Scan for the cell matching the given text and deliver its [x, y] coordinate at center. 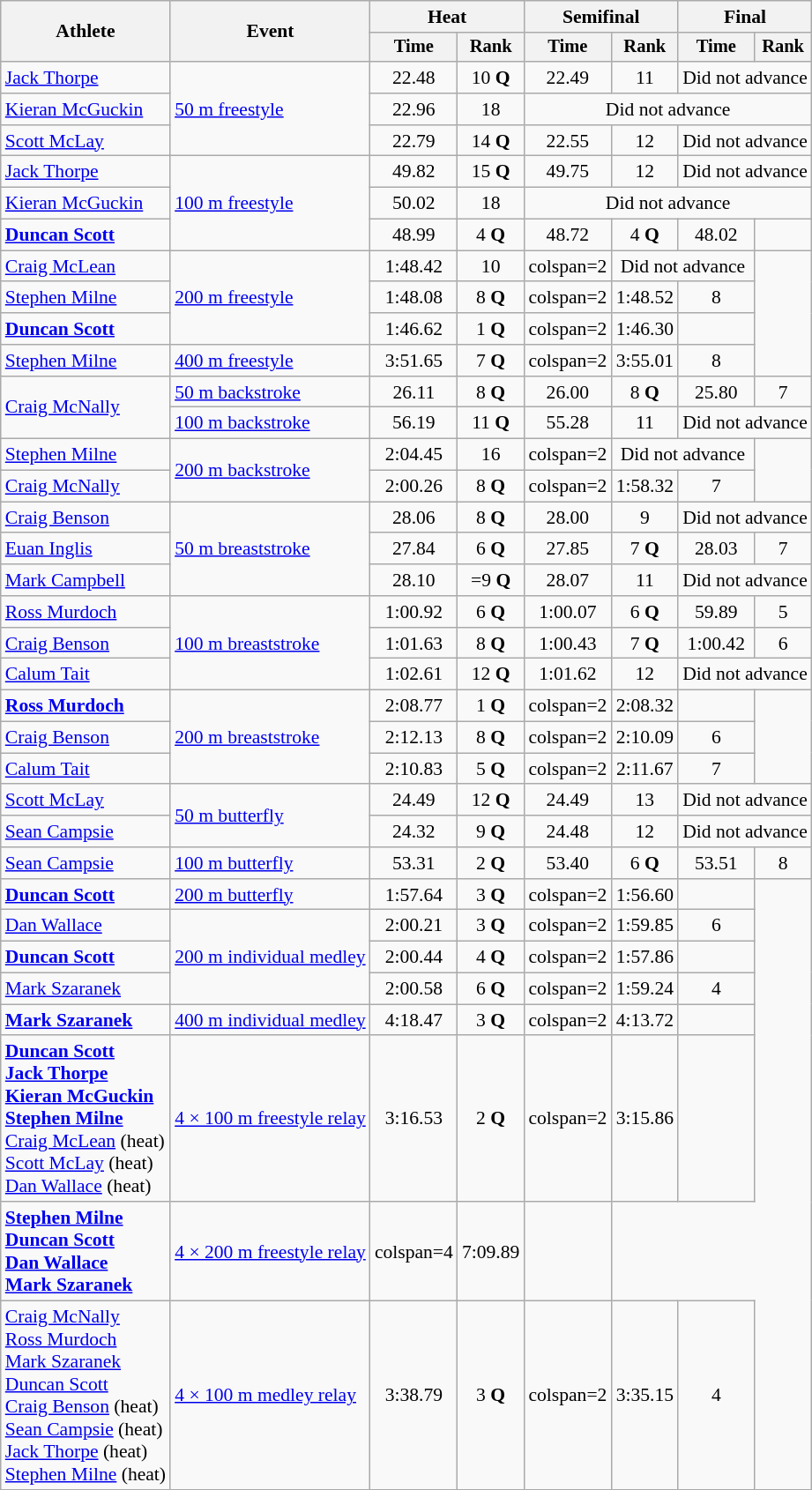
4:13.72 [644, 1020]
Event [270, 32]
50 m butterfly [270, 816]
50.02 [414, 204]
15 Q [490, 172]
Heat [448, 17]
55.28 [568, 423]
24.48 [568, 831]
400 m individual medley [270, 1020]
100 m backstroke [270, 423]
22.79 [414, 141]
200 m butterfly [270, 895]
53.40 [568, 863]
28.10 [414, 580]
Athlete [86, 32]
3:35.15 [644, 1396]
100 m breaststroke [270, 644]
Duncan ScottJack ThorpeKieran McGuckinStephen MilneCraig McLean (heat)Scott McLay (heat)Dan Wallace (heat) [86, 1120]
10 [490, 266]
28.06 [414, 518]
3:51.65 [414, 361]
26.00 [568, 392]
100 m butterfly [270, 863]
16 [490, 455]
1:57.64 [414, 895]
Mark Campbell [86, 580]
400 m freestyle [270, 361]
24.32 [414, 831]
48.99 [414, 235]
2:12.13 [414, 738]
2:10.09 [644, 738]
2:00.58 [414, 989]
11 Q [490, 423]
2:10.83 [414, 769]
=9 Q [490, 580]
49.75 [568, 172]
50 m breaststroke [270, 548]
3:38.79 [414, 1396]
2:04.45 [414, 455]
28.03 [716, 549]
1:48.08 [414, 298]
Final [745, 17]
14 Q [490, 141]
1:00.07 [568, 612]
4 × 200 m freestyle relay [270, 1251]
100 m freestyle [270, 203]
4 × 100 m medley relay [270, 1396]
1:46.30 [644, 329]
2:00.26 [414, 487]
Semifinal [601, 17]
28.07 [568, 580]
1:48.42 [414, 266]
2:11.67 [644, 769]
1:56.60 [644, 895]
22.96 [414, 109]
27.84 [414, 549]
1:59.24 [644, 989]
1:46.62 [414, 329]
Craig McNallyRoss MurdochMark SzaranekDuncan ScottCraig Benson (heat)Sean Campsie (heat)Jack Thorpe (heat)Stephen Milne (heat) [86, 1396]
1:58.32 [644, 487]
28.00 [568, 518]
26.11 [414, 392]
3:16.53 [414, 1120]
2:08.32 [644, 706]
200 m individual medley [270, 957]
25.80 [716, 392]
3:15.86 [644, 1120]
2:00.21 [414, 926]
1:02.61 [414, 674]
10 Q [490, 78]
1:00.43 [568, 644]
50 m freestyle [270, 109]
5 Q [490, 769]
200 m freestyle [270, 298]
53.31 [414, 863]
Stephen MilneDuncan ScottDan WallaceMark Szaranek [86, 1251]
2:08.77 [414, 706]
Euan Inglis [86, 549]
colspan=4 [414, 1251]
9 Q [490, 831]
22.49 [568, 78]
1:00.92 [414, 612]
50 m backstroke [270, 392]
1:59.85 [644, 926]
200 m backstroke [270, 471]
22.55 [568, 141]
200 m breaststroke [270, 737]
59.89 [716, 612]
2:00.44 [414, 957]
1:00.42 [716, 644]
1:01.63 [414, 644]
56.19 [414, 423]
3:55.01 [644, 361]
1:01.62 [568, 674]
Dan Wallace [86, 926]
22.48 [414, 78]
4:18.47 [414, 1020]
4 × 100 m freestyle relay [270, 1120]
7:09.89 [490, 1251]
1:48.52 [644, 298]
53.51 [716, 863]
27.85 [568, 549]
13 [644, 801]
48.02 [716, 235]
48.72 [568, 235]
49.82 [414, 172]
Craig McLean [86, 266]
1:57.86 [644, 957]
9 [644, 518]
5 [783, 612]
